Locate the cell with the specified text and output its (x, y) center coordinate. 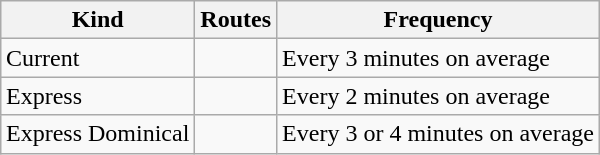
Routes (236, 20)
Current (97, 58)
Express (97, 96)
Kind (97, 20)
Every 3 minutes on average (438, 58)
Every 2 minutes on average (438, 96)
Every 3 or 4 minutes on average (438, 134)
Frequency (438, 20)
Express Dominical (97, 134)
